Detect which cell encompasses the target text, then output its (x, y) center coordinate. 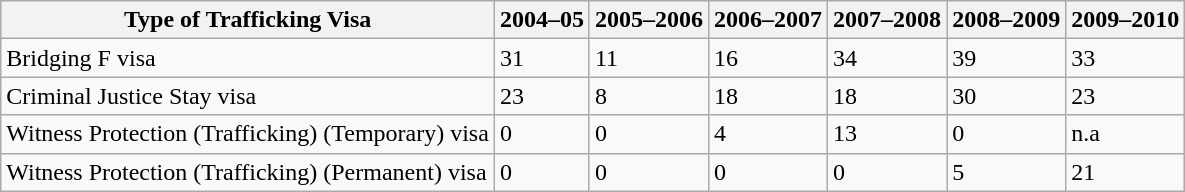
16 (768, 58)
Witness Protection (Trafficking) (Temporary) visa (248, 134)
33 (1126, 58)
2007–2008 (888, 20)
2009–2010 (1126, 20)
2008–2009 (1006, 20)
2006–2007 (768, 20)
30 (1006, 96)
8 (648, 96)
2004–05 (542, 20)
11 (648, 58)
5 (1006, 172)
4 (768, 134)
Witness Protection (Trafficking) (Permanent) visa (248, 172)
n.a (1126, 134)
Bridging F visa (248, 58)
Type of Trafficking Visa (248, 20)
21 (1126, 172)
31 (542, 58)
39 (1006, 58)
Criminal Justice Stay visa (248, 96)
13 (888, 134)
34 (888, 58)
2005–2006 (648, 20)
